Provide the [x, y] coordinate of the cell's center where the given text is located.  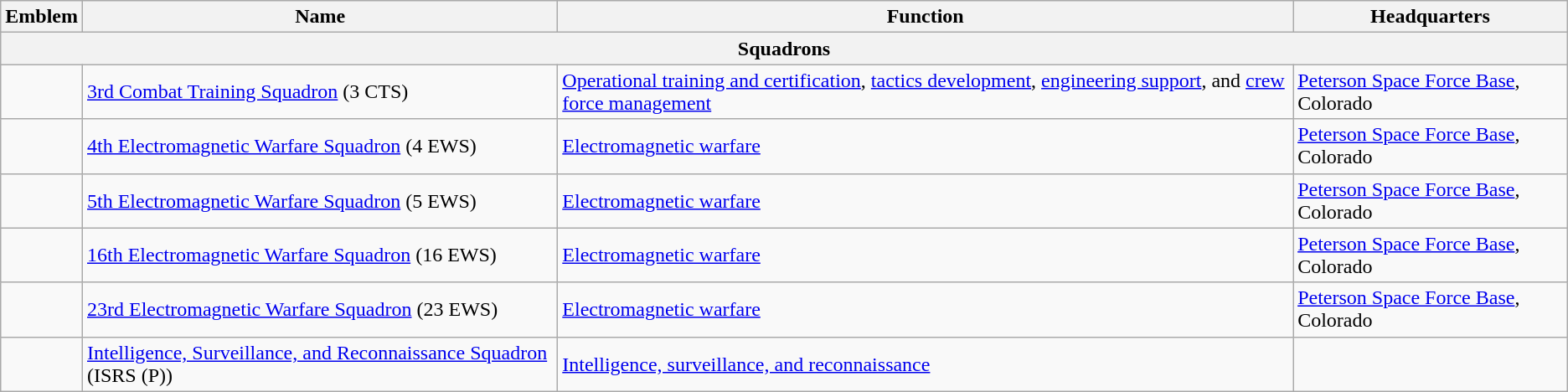
3rd Combat Training Squadron (3 CTS) [320, 92]
5th Electromagnetic Warfare Squadron (5 EWS) [320, 201]
16th Electromagnetic Warfare Squadron (16 EWS) [320, 255]
23rd Electromagnetic Warfare Squadron (23 EWS) [320, 310]
Operational training and certification, tactics development, engineering support, and crew force management [926, 92]
Headquarters [1431, 17]
Name [320, 17]
Emblem [42, 17]
4th Electromagnetic Warfare Squadron (4 EWS) [320, 146]
Squadrons [784, 49]
Intelligence, Surveillance, and Reconnaissance Squadron (ISRS (P)) [320, 364]
Intelligence, surveillance, and reconnaissance [926, 364]
Function [926, 17]
